Provide the (x, y) coordinate of the cell's center where the given text is located.  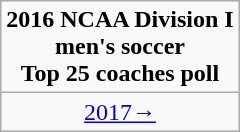
2016 NCAA Division Imen's soccerTop 25 coaches poll (120, 47)
2017→ (120, 112)
